Search for the cell housing the specified text and yield its (X, Y) center coordinate. 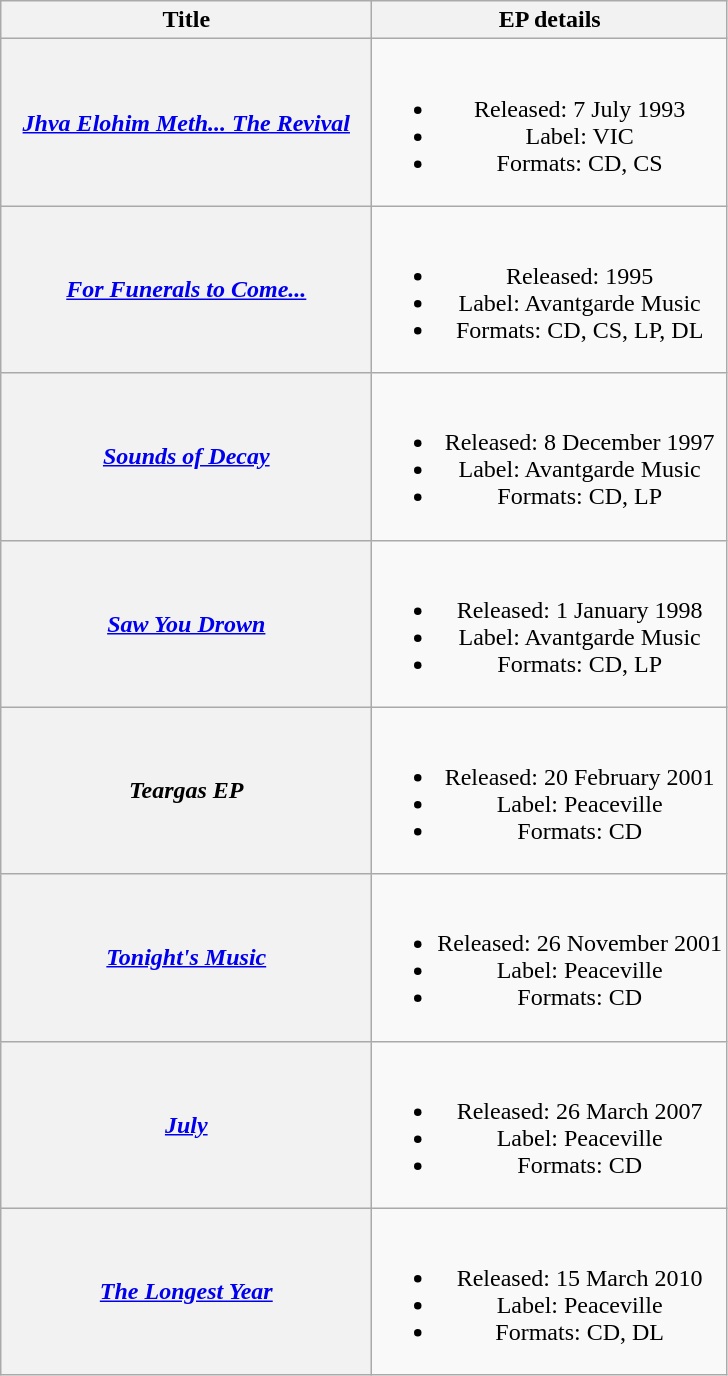
Released: 8 December 1997Label: Avantgarde MusicFormats: CD, LP (550, 456)
Released: 1 January 1998Label: Avantgarde MusicFormats: CD, LP (550, 624)
Saw You Drown (186, 624)
Title (186, 20)
Tonight's Music (186, 958)
Teargas EP (186, 790)
Released: 15 March 2010Label: PeacevilleFormats: CD, DL (550, 1292)
Jhva Elohim Meth... The Revival (186, 122)
EP details (550, 20)
Released: 26 March 2007Label: PeacevilleFormats: CD (550, 1124)
July (186, 1124)
Released: 20 February 2001Label: PeacevilleFormats: CD (550, 790)
Released: 1995Label: Avantgarde MusicFormats: CD, CS, LP, DL (550, 290)
The Longest Year (186, 1292)
Released: 26 November 2001Label: PeacevilleFormats: CD (550, 958)
Sounds of Decay (186, 456)
Released: 7 July 1993Label: VICFormats: CD, CS (550, 122)
For Funerals to Come... (186, 290)
